Scan for the cell matching the given text and deliver its (x, y) coordinate at center. 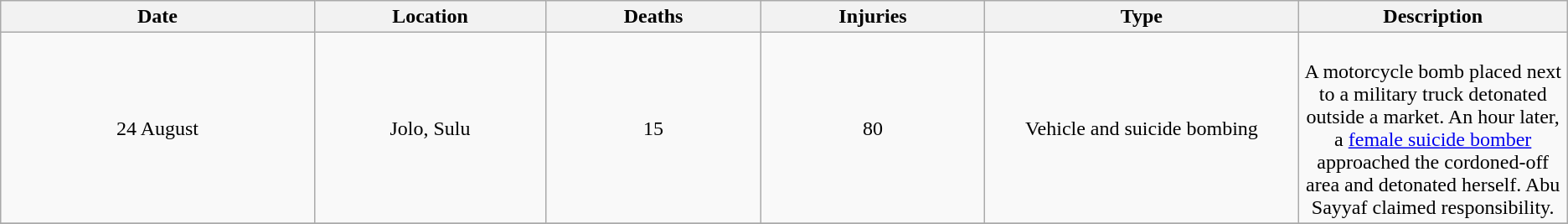
24 August (157, 128)
Deaths (653, 17)
Jolo, Sulu (431, 128)
15 (653, 128)
80 (873, 128)
Date (157, 17)
Location (431, 17)
Description (1432, 17)
Vehicle and suicide bombing (1142, 128)
Injuries (873, 17)
Type (1142, 17)
